Provide the (x, y) coordinate of the cell's center where the given text is located.  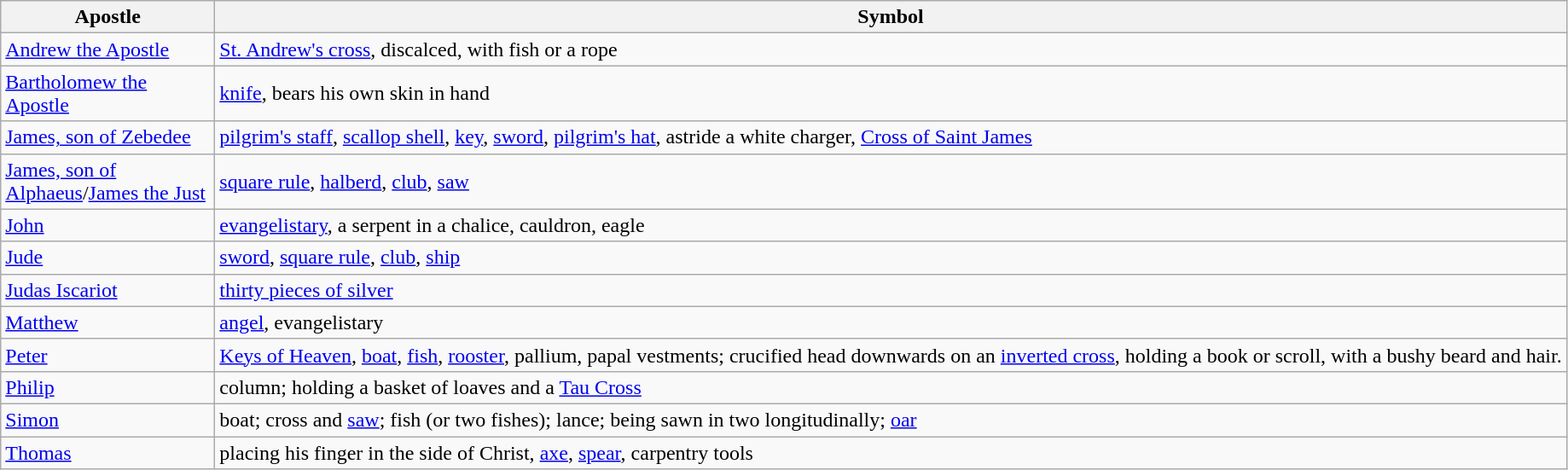
Symbol (891, 17)
James, son of Zebedee (107, 137)
thirty pieces of silver (891, 290)
James, son of Alphaeus/James the Just (107, 181)
boat; cross and saw; fish (or two fishes); lance; being sawn in two longitudinally; oar (891, 420)
angel, evangelistary (891, 322)
Jude (107, 258)
sword, square rule, club, ship (891, 258)
column; holding a basket of loaves and a Tau Cross (891, 387)
pilgrim's staff, scallop shell, key, sword, pilgrim's hat, astride a white charger, Cross of Saint James (891, 137)
Apostle (107, 17)
placing his finger in the side of Christ, axe, spear, carpentry tools (891, 453)
Simon (107, 420)
John (107, 225)
Bartholomew the Apostle (107, 94)
Matthew (107, 322)
knife, bears his own skin in hand (891, 94)
Thomas (107, 453)
Andrew the Apostle (107, 49)
square rule, halberd, club, saw (891, 181)
St. Andrew's cross, discalced, with fish or a rope (891, 49)
Peter (107, 355)
Judas Iscariot (107, 290)
evangelistary, a serpent in a chalice, cauldron, eagle (891, 225)
Philip (107, 387)
